Capture the cell that displays the provided text and extract its [x, y] central coordinate. 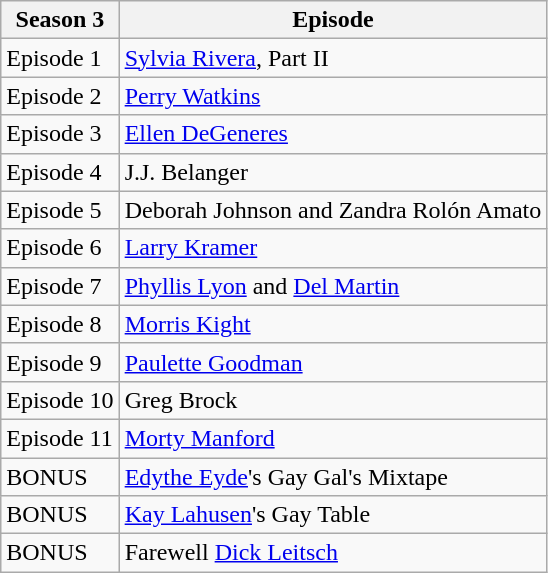
Edythe Eyde's Gay Gal's Mixtape [333, 477]
Sylvia Rivera, Part II [333, 58]
Kay Lahusen's Gay Table [333, 515]
Episode [333, 20]
Morty Manford [333, 438]
Deborah Johnson and Zandra Rolón Amato [333, 210]
Larry Kramer [333, 248]
Perry Watkins [333, 96]
Episode 3 [60, 134]
Episode 1 [60, 58]
J.J. Belanger [333, 172]
Episode 11 [60, 438]
Morris Kight [333, 324]
Episode 7 [60, 286]
Episode 8 [60, 324]
Episode 10 [60, 400]
Season 3 [60, 20]
Greg Brock [333, 400]
Phyllis Lyon and Del Martin [333, 286]
Farewell Dick Leitsch [333, 553]
Paulette Goodman [333, 362]
Episode 2 [60, 96]
Episode 9 [60, 362]
Episode 4 [60, 172]
Ellen DeGeneres [333, 134]
Episode 5 [60, 210]
Episode 6 [60, 248]
